Search for the cell housing the specified text and yield its [X, Y] center coordinate. 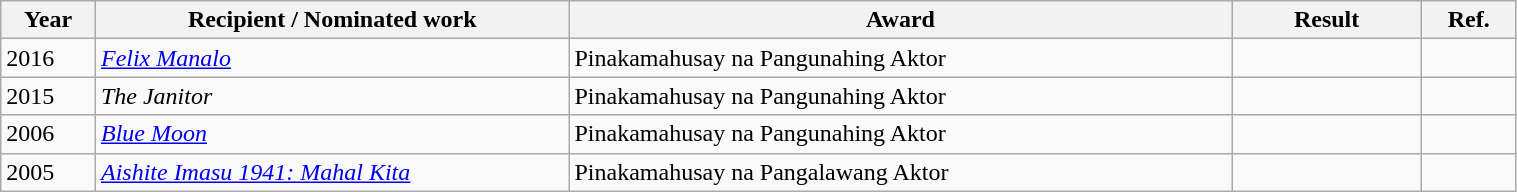
Result [1326, 20]
2005 [48, 172]
2016 [48, 58]
Year [48, 20]
2006 [48, 134]
2015 [48, 96]
Felix Manalo [332, 58]
Award [900, 20]
Ref. [1468, 20]
Recipient / Nominated work [332, 20]
The Janitor [332, 96]
Pinakamahusay na Pangalawang Aktor [900, 172]
Aishite Imasu 1941: Mahal Kita [332, 172]
Blue Moon [332, 134]
